Pinpoint the cell where the given text exists, returning its [X, Y] midpoint coordinate. 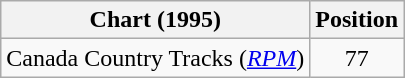
Canada Country Tracks (RPM) [156, 58]
77 [357, 58]
Chart (1995) [156, 20]
Position [357, 20]
